For the text-containing cell, return its midpoint in [x, y] coordinate format. 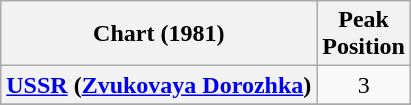
3 [364, 85]
Chart (1981) [159, 34]
USSR (Zvukovaya Dorozhka) [159, 85]
PeakPosition [364, 34]
